Detect which cell encompasses the target text, then output its [X, Y] center coordinate. 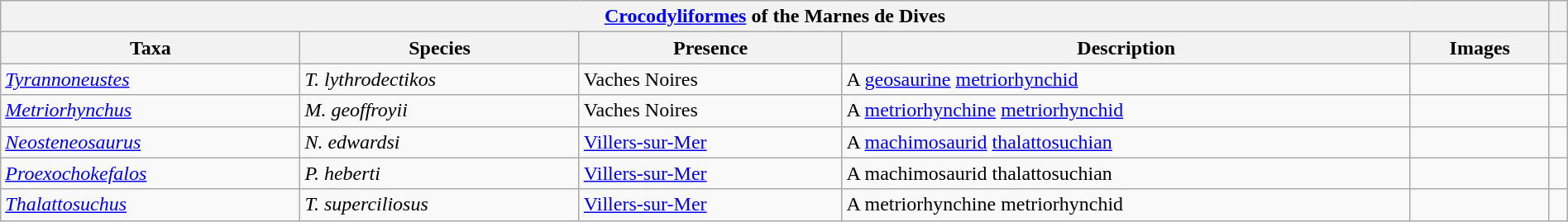
Species [440, 48]
T. lythrodectikos [440, 79]
Description [1126, 48]
Proexochokefalos [151, 173]
N. edwardsi [440, 142]
Images [1480, 48]
M. geoffroyii [440, 111]
Neosteneosaurus [151, 142]
Thalattosuchus [151, 205]
Presence [710, 48]
Tyrannoneustes [151, 79]
A geosaurine metriorhynchid [1126, 79]
Metriorhynchus [151, 111]
Taxa [151, 48]
T. superciliosus [440, 205]
P. heberti [440, 173]
Crocodyliformes of the Marnes de Dives [775, 17]
